Output the [X, Y] coordinate of the center of the cell containing the given text.  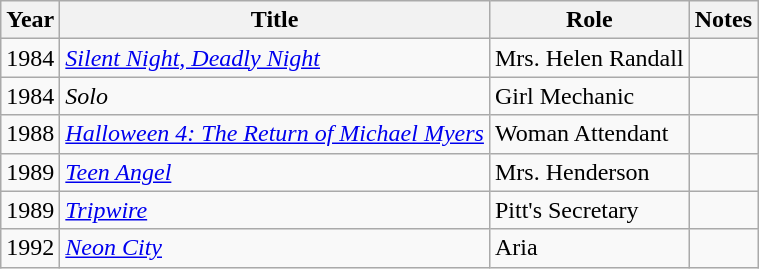
1988 [30, 134]
Tripwire [275, 210]
Girl Mechanic [589, 96]
Mrs. Helen Randall [589, 58]
Woman Attendant [589, 134]
Neon City [275, 248]
Mrs. Henderson [589, 172]
Halloween 4: The Return of Michael Myers [275, 134]
Role [589, 20]
1992 [30, 248]
Pitt's Secretary [589, 210]
Solo [275, 96]
Year [30, 20]
Silent Night, Deadly Night [275, 58]
Notes [723, 20]
Aria [589, 248]
Title [275, 20]
Teen Angel [275, 172]
